Locate the cell with the specified text and output its (X, Y) center coordinate. 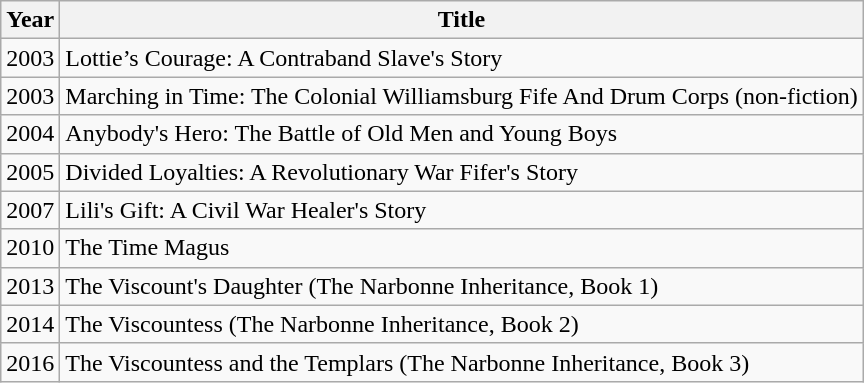
The Time Magus (462, 248)
2004 (30, 134)
Year (30, 20)
Title (462, 20)
The Viscountess and the Templars (The Narbonne Inheritance, Book 3) (462, 362)
2010 (30, 248)
2016 (30, 362)
Anybody's Hero: The Battle of Old Men and Young Boys (462, 134)
Lottie’s Courage: A Contraband Slave's Story (462, 58)
2005 (30, 172)
2013 (30, 286)
Marching in Time: The Colonial Williamsburg Fife And Drum Corps (non-fiction) (462, 96)
2007 (30, 210)
The Viscountess (The Narbonne Inheritance, Book 2) (462, 324)
Lili's Gift: A Civil War Healer's Story (462, 210)
2014 (30, 324)
Divided Loyalties: A Revolutionary War Fifer's Story (462, 172)
The Viscount's Daughter (The Narbonne Inheritance, Book 1) (462, 286)
